Return the (X, Y) coordinate for the center point of the cell that contains the specified text.  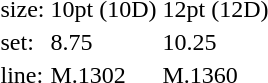
8.75 (104, 42)
